Search for the cell housing the specified text and yield its [x, y] center coordinate. 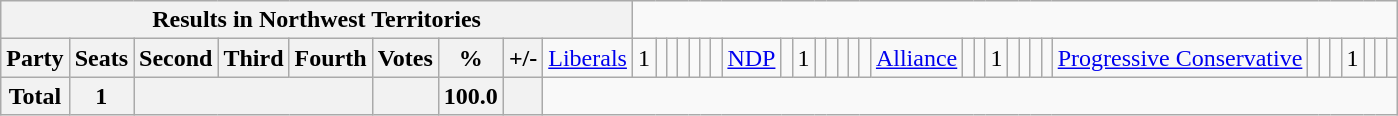
Results in Northwest Territories [317, 20]
Progressive Conservative [1180, 58]
Fourth [330, 58]
+/- [522, 58]
Seats [101, 58]
Third [254, 58]
Votes [405, 58]
Second [176, 58]
100.0 [470, 96]
% [470, 58]
Total [35, 96]
Alliance [916, 58]
Party [35, 58]
NDP [752, 58]
Liberals [588, 58]
